For the text-containing cell, return its midpoint in [X, Y] coordinate format. 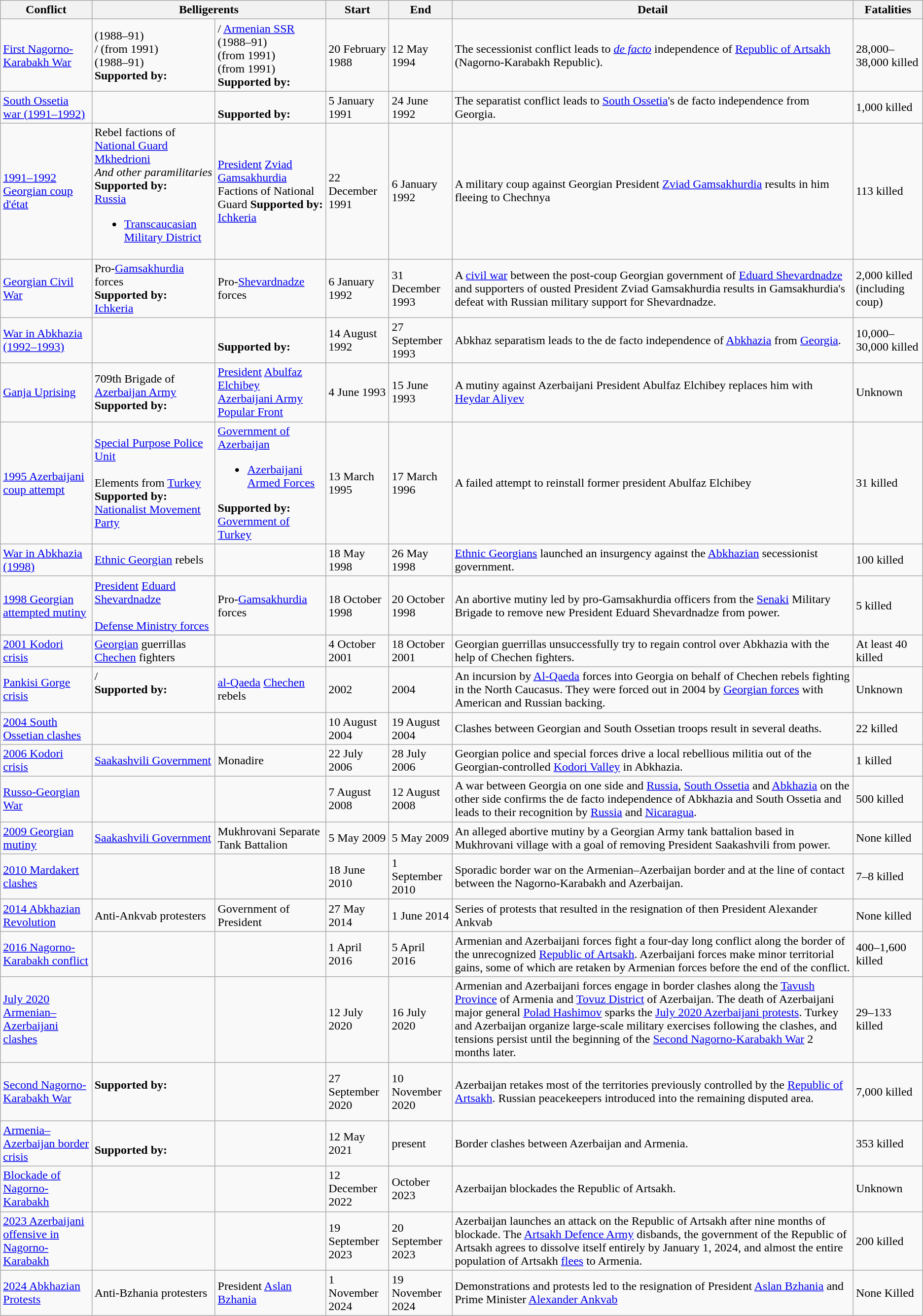
President Abulfaz Elchibey Azerbaijani Army Popular Front [270, 392]
War in Abkhazia (1998) [46, 560]
10 August 2004 [357, 728]
Ethnic Georgian rebels [153, 560]
Armenia–Azerbaijan border crisis [46, 1143]
100 killed [887, 560]
2,000 killed (including coup) [887, 288]
27 September 2020 [357, 1092]
Series of protests that resulted in the resignation of then President Alexander Ankvab [653, 915]
The secessionist conflict leads to de facto independence of Republic of Artsakh (Nagorno-Karabakh Republic). [653, 55]
2023 Azerbaijani offensive in Nagorno-Karabakh [46, 1241]
End [421, 10]
At least 40 killed [887, 651]
1 November 2024 [357, 1293]
5 killed [887, 605]
22 killed [887, 728]
24 June 1992 [421, 107]
Mukhrovani Separate Tank Battalion [270, 838]
19 November 2024 [421, 1293]
A failed attempt to reinstall former president Abulfaz Elchibey [653, 483]
18 June 2010 [357, 877]
28 July 2006 [421, 760]
Georgian Civil War [46, 288]
A mutiny against Azerbaijani President Abulfaz Elchibey replaces him with Heydar Aliyev [653, 392]
1 June 2014 [421, 915]
18 May 1998 [357, 560]
113 killed [887, 191]
An abortive mutiny led by pro-Gamsakhurdia officers from the Senaki Military Brigade to remove new President Eduard Shevardnadze from power. [653, 605]
President Aslan Bzhania [270, 1293]
1998 Georgian attempted mutiny [46, 605]
27 September 1993 [421, 340]
Government of AzerbaijanAzerbaijani Armed ForcesSupported by: Government of Turkey [270, 483]
Special Purpose Police Unit Elements from Turkey Supported by: Nationalist Movement Party [153, 483]
200 killed [887, 1241]
Monadire [270, 760]
President Eduard ShevardnadzeDefense Ministry forces [153, 605]
2016 Nagorno-Karabakh conflict [46, 954]
7–8 killed [887, 877]
Pankisi Gorge crisis [46, 689]
Border clashes between Azerbaijan and Armenia. [653, 1143]
12 December 2022 [357, 1189]
7,000 killed [887, 1092]
26 May 1998 [421, 560]
(1988–91)/ (from 1991) (1988–91)Supported by: [153, 55]
19 August 2004 [421, 728]
Second Nagorno-Karabakh War [46, 1092]
400–1,600 killed [887, 954]
2009 Georgian mutiny [46, 838]
President Zviad Gamsakhurdia Factions of National Guard Supported by: Ichkeria [270, 191]
12 July 2020 [357, 1020]
2004 South Ossetian clashes [46, 728]
Rebel factions of National Guard Mkhedrioni And other paramilitaries Supported by: RussiaTranscaucasian Military District [153, 191]
10 November 2020 [421, 1092]
2010 Mardakert clashes [46, 877]
28,000–38,000 killed [887, 55]
1991–1992 Georgian coup d'état [46, 191]
The separatist conflict leads to South Ossetia's de facto independence from Georgia. [653, 107]
22 July 2006 [357, 760]
20 September 2023 [421, 1241]
2024 Abkhazian Protests [46, 1293]
12 August 2008 [421, 799]
1995 Azerbaijani coup attempt [46, 483]
Abkhaz separatism leads to the de facto independence of Abkhazia from Georgia. [653, 340]
17 March 1996 [421, 483]
2004 [421, 689]
12 May 1994 [421, 55]
2001 Kodori crisis [46, 651]
31 killed [887, 483]
An alleged abortive mutiny by a Georgian Army tank battalion based in Mukhrovani village with a goal of removing President Saakashvili from power. [653, 838]
Pro-Shevardnadze forces [270, 288]
Georgian guerrillas Chechen fighters [153, 651]
present [421, 1143]
2014 Abkhazian Revolution [46, 915]
Anti-Bzhania protesters [153, 1293]
12 May 2021 [357, 1143]
20 February 1988 [357, 55]
/ Supported by: [153, 689]
15 June 1993 [421, 392]
5 January 1991 [357, 107]
/ Armenian SSR (1988–91) (from 1991) (from 1991)Supported by: [270, 55]
Pro-Gamsakhurdia forces [270, 605]
1 killed [887, 760]
Azerbaijan blockades the Republic of Artsakh. [653, 1189]
4 June 1993 [357, 392]
First Nagorno-Karabakh War [46, 55]
2006 Kodori crisis [46, 760]
7 August 2008 [357, 799]
War in Abkhazia (1992–1993) [46, 340]
19 September 2023 [357, 1241]
Russo-Georgian War [46, 799]
Belligerents [209, 10]
4 October 2001 [357, 651]
709th Brigade of Azerbaijan ArmySupported by: [153, 392]
Clashes between Georgian and South Ossetian troops result in several deaths. [653, 728]
A military coup against Georgian President Zviad Gamsakhurdia results in him fleeing to Chechnya [653, 191]
Fatalities [887, 10]
Pro-Gamsakhurdia forcesSupported by: Ichkeria [153, 288]
18 October 2001 [421, 651]
Ethnic Georgians launched an insurgency against the Abkhazian secessionist government. [653, 560]
13 March 1995 [357, 483]
14 August 1992 [357, 340]
5 April 2016 [421, 954]
Start [357, 10]
18 October 1998 [357, 605]
29–133 killed [887, 1020]
July 2020 Armenian–Azerbaijani clashes [46, 1020]
Sporadic border war on the Armenian–Azerbaijan border and at the line of contact between the Nagorno-Karabakh and Azerbaijan. [653, 877]
al-Qaeda Chechen rebels [270, 689]
Georgian police and special forces drive a local rebellious militia out of the Georgian-controlled Kodori Valley in Abkhazia. [653, 760]
2002 [357, 689]
South Ossetia war (1991–1992) [46, 107]
Detail [653, 10]
27 May 2014 [357, 915]
20 October 1998 [421, 605]
22 December 1991 [357, 191]
Georgian guerrillas unsuccessfully try to regain control over Abkhazia with the help of Chechen fighters. [653, 651]
10,000–30,000 killed [887, 340]
353 killed [887, 1143]
31 December 1993 [421, 288]
Demonstrations and protests led to the resignation of President Aslan Bzhania and Prime Minister Alexander Ankvab [653, 1293]
1 April 2016 [357, 954]
October 2023 [421, 1189]
Blockade of Nagorno-Karabakh [46, 1189]
16 July 2020 [421, 1020]
Anti-Ankvab protesters [153, 915]
1 September 2010 [421, 877]
Ganja Uprising [46, 392]
500 killed [887, 799]
1,000 killed [887, 107]
Conflict [46, 10]
None Killed [887, 1293]
Government of President [270, 915]
